Pinpoint the cell where the given text exists, returning its (x, y) midpoint coordinate. 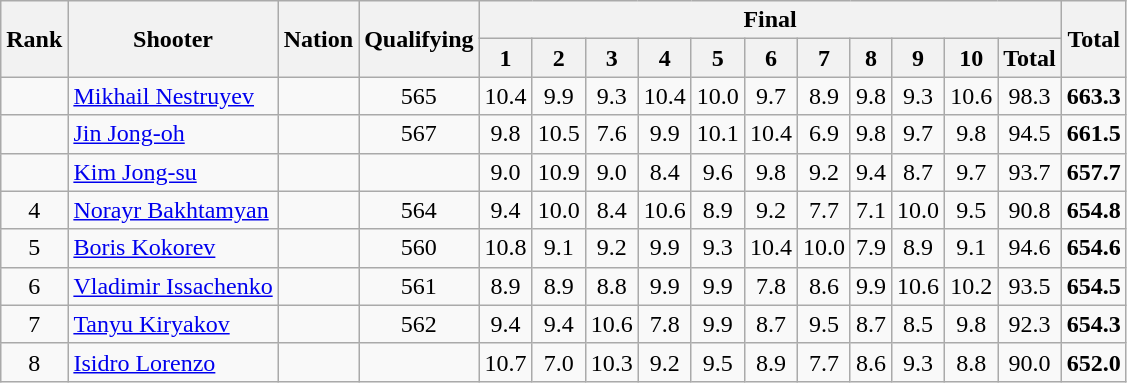
Jin Jong-oh (173, 134)
90.0 (1030, 362)
93.5 (1030, 286)
564 (419, 210)
94.5 (1030, 134)
10 (972, 58)
654.3 (1094, 324)
560 (419, 248)
654.8 (1094, 210)
7.1 (870, 210)
10.1 (718, 134)
561 (419, 286)
10.7 (506, 362)
10.9 (558, 172)
Norayr Bakhtamyan (173, 210)
562 (419, 324)
7.0 (558, 362)
Isidro Lorenzo (173, 362)
10.8 (506, 248)
98.3 (1030, 96)
93.7 (1030, 172)
Rank (34, 39)
Final (770, 20)
Vladimir Issachenko (173, 286)
663.3 (1094, 96)
Boris Kokorev (173, 248)
567 (419, 134)
661.5 (1094, 134)
657.7 (1094, 172)
10.5 (558, 134)
10.2 (972, 286)
Qualifying (419, 39)
9.6 (718, 172)
7.9 (870, 248)
6.9 (824, 134)
565 (419, 96)
92.3 (1030, 324)
Nation (318, 39)
94.6 (1030, 248)
652.0 (1094, 362)
8.5 (918, 324)
9 (918, 58)
7.6 (612, 134)
10.3 (612, 362)
90.8 (1030, 210)
654.6 (1094, 248)
654.5 (1094, 286)
Shooter (173, 39)
Tanyu Kiryakov (173, 324)
1 (506, 58)
2 (558, 58)
Kim Jong-su (173, 172)
3 (612, 58)
Mikhail Nestruyev (173, 96)
